Identify which cell holds the provided text, then report its [x, y] central coordinate. 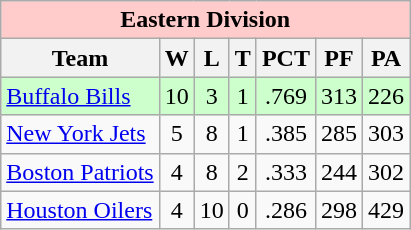
Team [80, 58]
298 [338, 210]
Boston Patriots [80, 172]
285 [338, 134]
302 [386, 172]
.333 [286, 172]
PA [386, 58]
PF [338, 58]
2 [242, 172]
Eastern Division [206, 20]
L [212, 58]
244 [338, 172]
Buffalo Bills [80, 96]
429 [386, 210]
PCT [286, 58]
Houston Oilers [80, 210]
.286 [286, 210]
New York Jets [80, 134]
W [176, 58]
313 [338, 96]
303 [386, 134]
0 [242, 210]
5 [176, 134]
.385 [286, 134]
T [242, 58]
.769 [286, 96]
226 [386, 96]
3 [212, 96]
